Output the [x, y] coordinate of the center of the cell containing the given text.  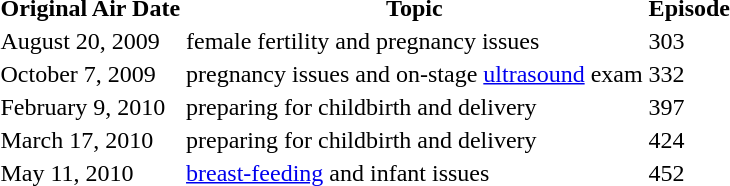
female fertility and pregnancy issues [415, 41]
pregnancy issues and on-stage ultrasound exam [415, 74]
